Capture the cell that displays the provided text and extract its [X, Y] central coordinate. 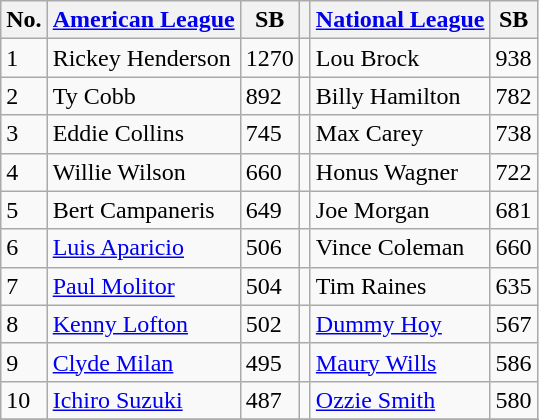
Bert Campaneris [144, 210]
495 [270, 362]
4 [24, 172]
738 [514, 134]
Maury Wills [400, 362]
506 [270, 248]
Honus Wagner [400, 172]
Ozzie Smith [400, 400]
Willie Wilson [144, 172]
Paul Molitor [144, 286]
580 [514, 400]
9 [24, 362]
782 [514, 96]
Max Carey [400, 134]
1270 [270, 58]
Joe Morgan [400, 210]
502 [270, 324]
Ichiro Suzuki [144, 400]
Clyde Milan [144, 362]
10 [24, 400]
1 [24, 58]
Ty Cobb [144, 96]
649 [270, 210]
National League [400, 20]
7 [24, 286]
Tim Raines [400, 286]
567 [514, 324]
American League [144, 20]
892 [270, 96]
2 [24, 96]
No. [24, 20]
Billy Hamilton [400, 96]
586 [514, 362]
6 [24, 248]
722 [514, 172]
938 [514, 58]
745 [270, 134]
Dummy Hoy [400, 324]
Luis Aparicio [144, 248]
Lou Brock [400, 58]
Eddie Collins [144, 134]
504 [270, 286]
8 [24, 324]
487 [270, 400]
5 [24, 210]
Kenny Lofton [144, 324]
Rickey Henderson [144, 58]
681 [514, 210]
Vince Coleman [400, 248]
3 [24, 134]
635 [514, 286]
